From the cell containing the given text, extract its center point as [x, y] coordinate. 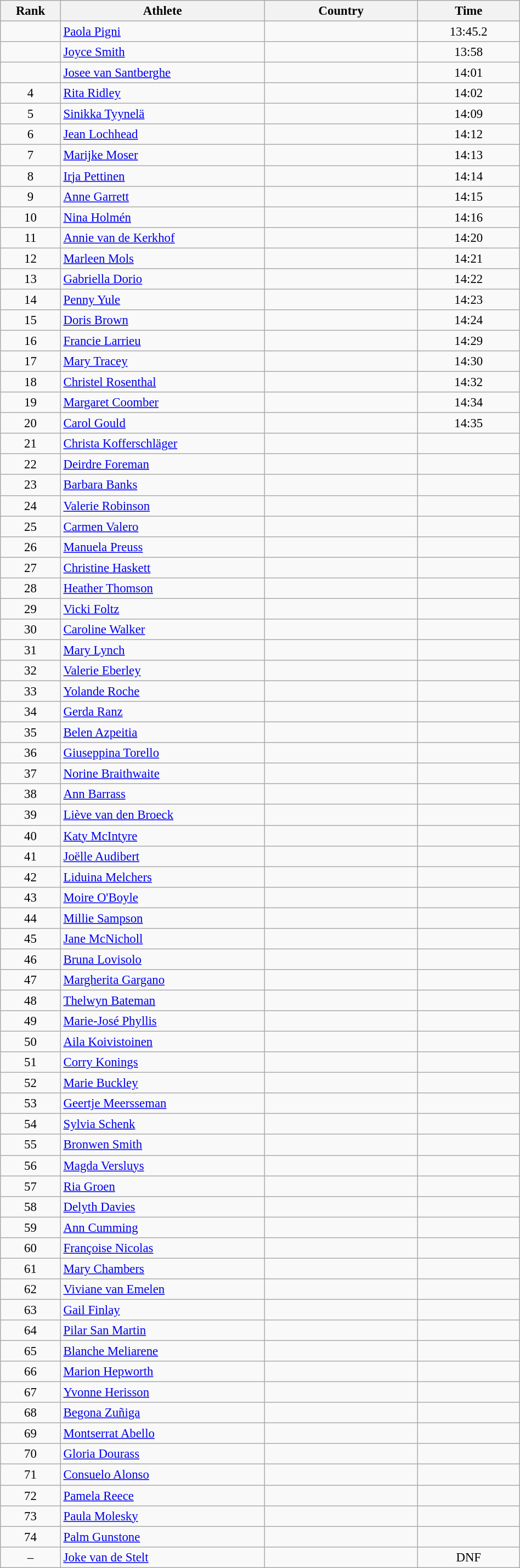
25 [31, 527]
Bruna Lovisolo [162, 959]
14:22 [468, 279]
21 [31, 444]
Corry Konings [162, 1062]
Aila Koivistoinen [162, 1042]
45 [31, 939]
14:21 [468, 258]
Gerda Ranz [162, 712]
Manuela Preuss [162, 547]
64 [31, 1331]
14:01 [468, 73]
14:24 [468, 320]
Bronwen Smith [162, 1145]
14:09 [468, 114]
59 [31, 1227]
Rank [31, 11]
Begona Zuñiga [162, 1413]
Athlete [162, 11]
Katy McIntyre [162, 836]
Caroline Walker [162, 630]
50 [31, 1042]
34 [31, 712]
Francie Larrieu [162, 341]
Christel Rosenthal [162, 382]
41 [31, 856]
35 [31, 733]
18 [31, 382]
Yolande Roche [162, 692]
56 [31, 1165]
Penny Yule [162, 299]
38 [31, 795]
Millie Sampson [162, 918]
Joëlle Audibert [162, 856]
54 [31, 1124]
Marion Hepworth [162, 1372]
19 [31, 403]
73 [31, 1516]
Ria Groen [162, 1186]
60 [31, 1248]
5 [31, 114]
Viviane van Emelen [162, 1289]
Nina Holmén [162, 217]
14:30 [468, 361]
Joyce Smith [162, 52]
13 [31, 279]
Christa Kofferschläger [162, 444]
14:02 [468, 93]
22 [31, 465]
20 [31, 423]
Blanche Meliarene [162, 1351]
71 [31, 1475]
Carol Gould [162, 423]
55 [31, 1145]
Valerie Eberley [162, 671]
36 [31, 753]
70 [31, 1454]
Marijke Moser [162, 155]
68 [31, 1413]
29 [31, 609]
Gabriella Dorio [162, 279]
33 [31, 692]
14:13 [468, 155]
Jean Lochhead [162, 134]
Margherita Gargano [162, 980]
7 [31, 155]
14:14 [468, 176]
65 [31, 1351]
14:23 [468, 299]
Christine Haskett [162, 568]
Françoise Nicolas [162, 1248]
Time [468, 11]
67 [31, 1392]
57 [31, 1186]
44 [31, 918]
Sinikka Tyynelä [162, 114]
17 [31, 361]
14:35 [468, 423]
Thelwyn Bateman [162, 1000]
52 [31, 1083]
49 [31, 1021]
Moire O'Boyle [162, 897]
Rita Ridley [162, 93]
40 [31, 836]
26 [31, 547]
16 [31, 341]
23 [31, 485]
61 [31, 1269]
Liduina Melchers [162, 877]
8 [31, 176]
Josee van Santberghe [162, 73]
13:45.2 [468, 32]
10 [31, 217]
Doris Brown [162, 320]
37 [31, 774]
31 [31, 650]
Norine Braithwaite [162, 774]
14 [31, 299]
14:34 [468, 403]
69 [31, 1434]
Country [341, 11]
DNF [468, 1557]
9 [31, 196]
4 [31, 93]
Marleen Mols [162, 258]
72 [31, 1496]
14:29 [468, 341]
Giuseppina Torello [162, 753]
Marie-José Phyllis [162, 1021]
Valerie Robinson [162, 506]
Belen Azpeitia [162, 733]
Magda Versluys [162, 1165]
48 [31, 1000]
Geertje Meersseman [162, 1103]
32 [31, 671]
62 [31, 1289]
27 [31, 568]
30 [31, 630]
Margaret Coomber [162, 403]
Delyth Davies [162, 1207]
43 [31, 897]
6 [31, 134]
14:20 [468, 237]
Consuelo Alonso [162, 1475]
Liève van den Broeck [162, 815]
11 [31, 237]
63 [31, 1310]
14:12 [468, 134]
Montserrat Abello [162, 1434]
66 [31, 1372]
Mary Lynch [162, 650]
Paula Molesky [162, 1516]
Palm Gunstone [162, 1537]
Pilar San Martin [162, 1331]
Carmen Valero [162, 527]
– [31, 1557]
46 [31, 959]
51 [31, 1062]
Anne Garrett [162, 196]
58 [31, 1207]
Irja Pettinen [162, 176]
15 [31, 320]
24 [31, 506]
39 [31, 815]
13:58 [468, 52]
Heather Thomson [162, 588]
Deirdre Foreman [162, 465]
Marie Buckley [162, 1083]
Mary Tracey [162, 361]
Barbara Banks [162, 485]
14:15 [468, 196]
Ann Barrass [162, 795]
Mary Chambers [162, 1269]
Pamela Reece [162, 1496]
42 [31, 877]
14:16 [468, 217]
28 [31, 588]
Gail Finlay [162, 1310]
Sylvia Schenk [162, 1124]
Ann Cumming [162, 1227]
12 [31, 258]
Vicki Foltz [162, 609]
53 [31, 1103]
Yvonne Herisson [162, 1392]
Annie van de Kerkhof [162, 237]
47 [31, 980]
74 [31, 1537]
Jane McNicholl [162, 939]
14:32 [468, 382]
Paola Pigni [162, 32]
Joke van de Stelt [162, 1557]
Gloria Dourass [162, 1454]
